Identify which cell holds the provided text, then report its (x, y) central coordinate. 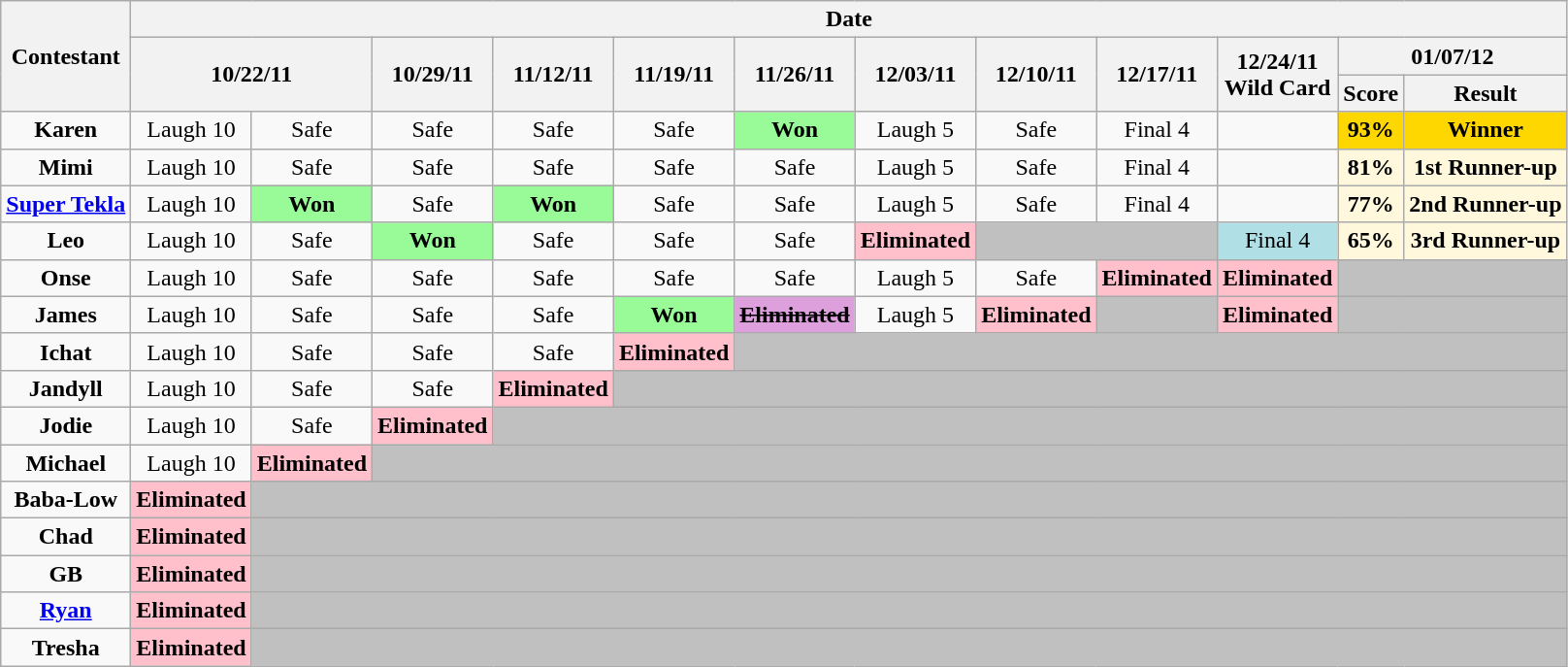
Mimi (66, 167)
Leo (66, 241)
Jodie (66, 425)
James (66, 315)
65% (1371, 241)
12/24/11Wild Card (1277, 75)
81% (1371, 167)
Date (849, 19)
1st Runner-up (1486, 167)
93% (1371, 130)
11/26/11 (795, 75)
10/29/11 (433, 75)
12/10/11 (1036, 75)
11/19/11 (673, 75)
Karen (66, 130)
10/22/11 (252, 75)
12/03/11 (915, 75)
Michael (66, 463)
77% (1371, 204)
Jandyll (66, 388)
Baba-Low (66, 500)
2nd Runner-up (1486, 204)
Contestant (66, 56)
Result (1486, 93)
3rd Runner-up (1486, 241)
Winner (1486, 130)
12/17/11 (1157, 75)
GB (66, 574)
Super Tekla (66, 204)
Chad (66, 537)
01/07/12 (1453, 56)
Ichat (66, 351)
Onse (66, 278)
11/12/11 (553, 75)
Ryan (66, 611)
Tresha (66, 648)
Score (1371, 93)
